Return [X, Y] of the center of cell containing provided text 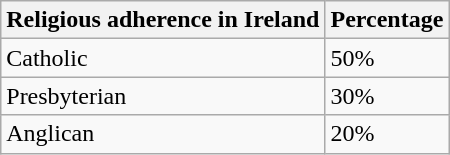
Percentage [387, 20]
Presbyterian [163, 96]
50% [387, 58]
Anglican [163, 134]
Religious adherence in Ireland [163, 20]
20% [387, 134]
30% [387, 96]
Catholic [163, 58]
